Determine the (X, Y) coordinate at the center of the cell enclosing the given text.  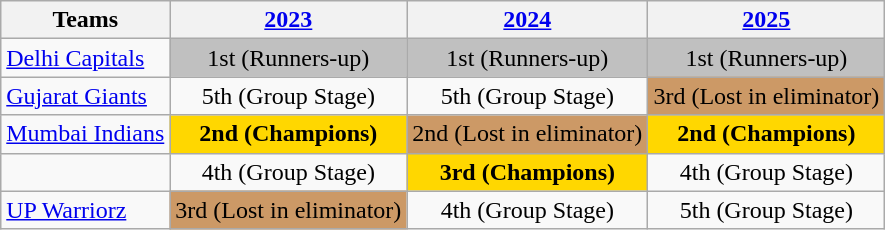
2023 (288, 20)
UP Warriorz (86, 210)
Delhi Capitals (86, 58)
2nd (Lost in eliminator) (528, 134)
Mumbai Indians (86, 134)
Gujarat Giants (86, 96)
3rd (Champions) (528, 172)
2024 (528, 20)
Teams (86, 20)
2025 (766, 20)
